Locate the cell with the specified text and output its [x, y] center coordinate. 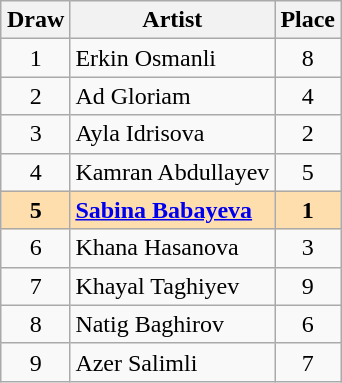
Sabina Babayeva [172, 210]
Azer Salimli [172, 362]
Place [308, 20]
Artist [172, 20]
Khayal Taghiyev [172, 286]
Kamran Abdullayev [172, 172]
Draw [35, 20]
Ayla Idrisova [172, 134]
Ad Gloriam [172, 96]
Natig Baghirov [172, 324]
Erkin Osmanli [172, 58]
Khana Hasanova [172, 248]
